Locate the cell with the specified text and output its [X, Y] center coordinate. 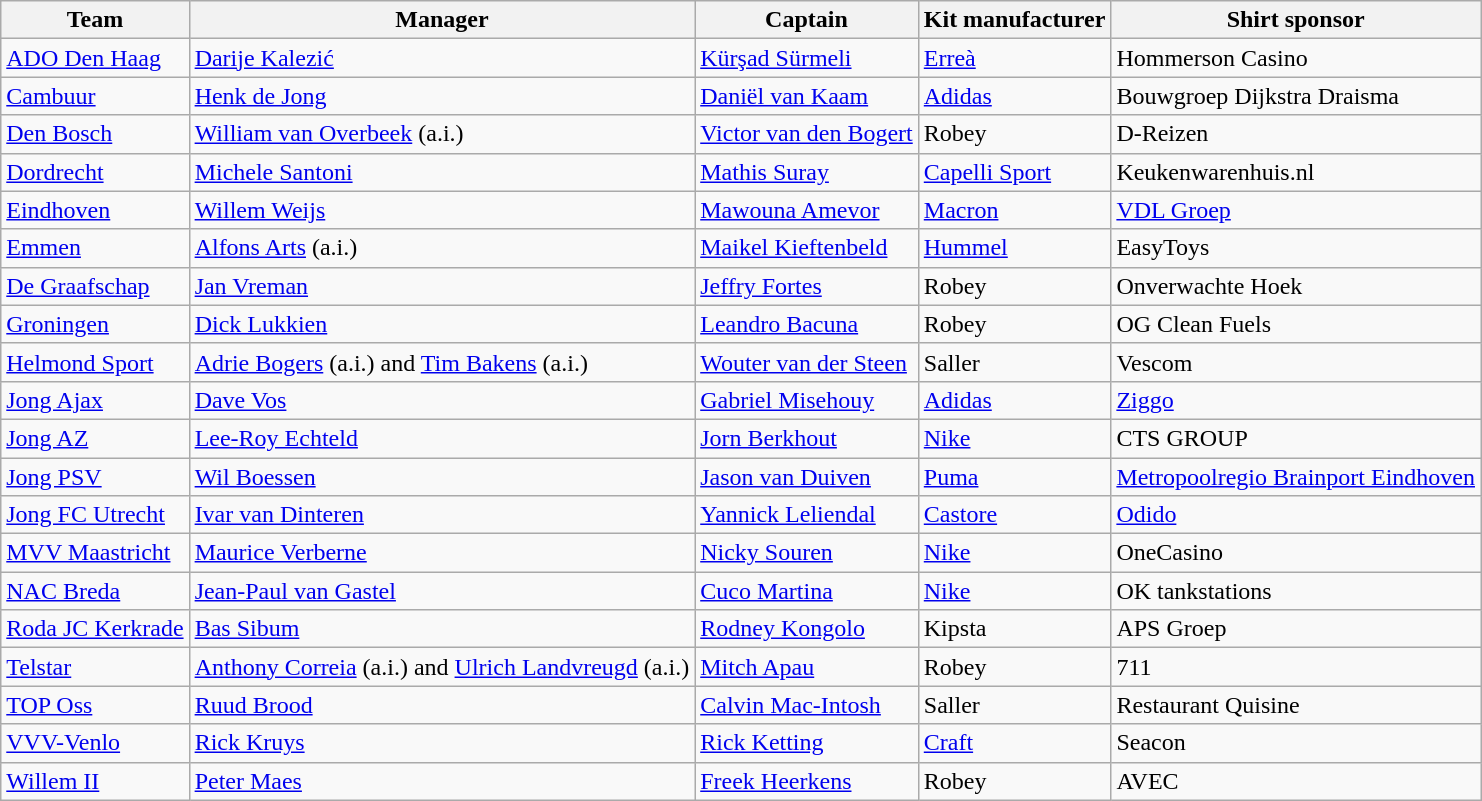
Emmen [95, 248]
Erreà [1014, 58]
MVV Maastricht [95, 553]
Manager [442, 20]
Macron [1014, 210]
Ziggo [1296, 400]
Daniël van Kaam [807, 96]
Alfons Arts (a.i.) [442, 248]
Darije Kalezić [442, 58]
Jason van Duiven [807, 477]
Rick Ketting [807, 743]
Hommerson Casino [1296, 58]
Peter Maes [442, 781]
Den Bosch [95, 134]
William van Overbeek (a.i.) [442, 134]
AVEC [1296, 781]
Willem II [95, 781]
Leandro Bacuna [807, 324]
Wouter van der Steen [807, 362]
ADO Den Haag [95, 58]
Victor van den Bogert [807, 134]
Gabriel Misehouy [807, 400]
Freek Heerkens [807, 781]
Kürşad Sürmeli [807, 58]
Kit manufacturer [1014, 20]
Metropoolregio Brainport Eindhoven [1296, 477]
Maikel Kieftenbeld [807, 248]
Cambuur [95, 96]
APS Groep [1296, 629]
Anthony Correia (a.i.) and Ulrich Landvreugd (a.i.) [442, 667]
Jong AZ [95, 438]
De Graafschap [95, 286]
Jong Ajax [95, 400]
711 [1296, 667]
Keukenwarenhuis.nl [1296, 172]
Jean-Paul van Gastel [442, 591]
Seacon [1296, 743]
Maurice Verberne [442, 553]
Willem Weijs [442, 210]
Vescom [1296, 362]
Mathis Suray [807, 172]
Jong PSV [95, 477]
Restaurant Quisine [1296, 705]
Yannick Leliendal [807, 515]
OK tankstations [1296, 591]
D-Reizen [1296, 134]
Ruud Brood [442, 705]
Castore [1014, 515]
Bas Sibum [442, 629]
Helmond Sport [95, 362]
EasyToys [1296, 248]
OneCasino [1296, 553]
Kipsta [1014, 629]
Adrie Bogers (a.i.) and Tim Bakens (a.i.) [442, 362]
Groningen [95, 324]
Dick Lukkien [442, 324]
Jeffry Fortes [807, 286]
Cuco Martina [807, 591]
Puma [1014, 477]
Henk de Jong [442, 96]
CTS GROUP [1296, 438]
TOP Oss [95, 705]
Ivar van Dinteren [442, 515]
Jong FC Utrecht [95, 515]
Shirt sponsor [1296, 20]
Michele Santoni [442, 172]
Mitch Apau [807, 667]
Rick Kruys [442, 743]
Captain [807, 20]
Jan Vreman [442, 286]
Onverwachte Hoek [1296, 286]
Dave Vos [442, 400]
OG Clean Fuels [1296, 324]
Nicky Souren [807, 553]
VVV-Venlo [95, 743]
Capelli Sport [1014, 172]
Jorn Berkhout [807, 438]
Bouwgroep Dijkstra Draisma [1296, 96]
Wil Boessen [442, 477]
Hummel [1014, 248]
Telstar [95, 667]
Dordrecht [95, 172]
VDL Groep [1296, 210]
NAC Breda [95, 591]
Odido [1296, 515]
Craft [1014, 743]
Calvin Mac-Intosh [807, 705]
Mawouna Amevor [807, 210]
Team [95, 20]
Rodney Kongolo [807, 629]
Lee-Roy Echteld [442, 438]
Eindhoven [95, 210]
Roda JC Kerkrade [95, 629]
